Detect which cell encompasses the target text, then output its [x, y] center coordinate. 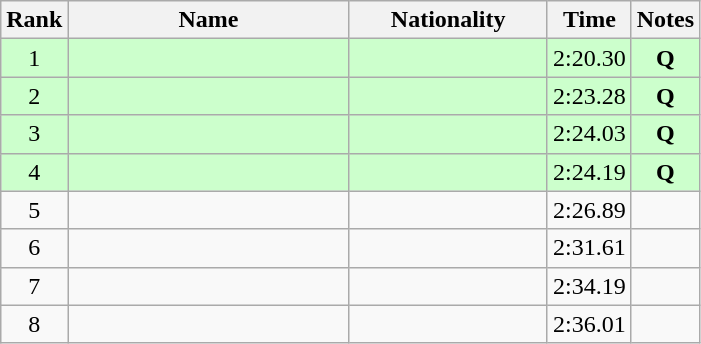
1 [34, 58]
2:34.19 [589, 286]
Rank [34, 20]
2:24.19 [589, 172]
Time [589, 20]
2:24.03 [589, 134]
4 [34, 172]
2:36.01 [589, 324]
8 [34, 324]
Name [208, 20]
2:31.61 [589, 248]
2 [34, 96]
Notes [665, 20]
5 [34, 210]
2:23.28 [589, 96]
3 [34, 134]
Nationality [448, 20]
2:26.89 [589, 210]
7 [34, 286]
2:20.30 [589, 58]
6 [34, 248]
